Output the [x, y] coordinate of the center of the cell containing the given text.  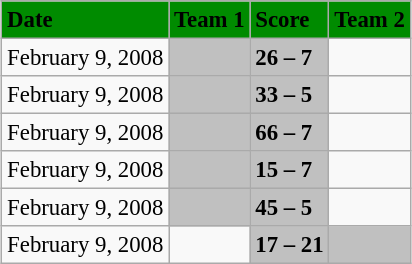
Date [86, 20]
Team 1 [210, 20]
45 – 5 [290, 208]
Team 2 [370, 20]
17 – 21 [290, 245]
26 – 7 [290, 57]
Score [290, 20]
15 – 7 [290, 170]
33 – 5 [290, 95]
66 – 7 [290, 133]
